From the cell containing the given text, extract its center point as (X, Y) coordinate. 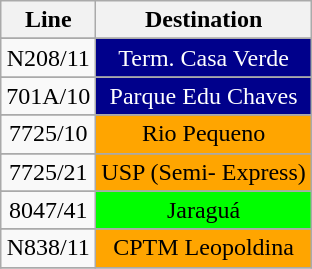
Term. Casa Verde (204, 58)
N838/11 (48, 248)
701A/10 (48, 96)
7725/10 (48, 134)
Line (48, 20)
7725/21 (48, 172)
Destination (204, 20)
CPTM Leopoldina (204, 248)
8047/41 (48, 210)
N208/11 (48, 58)
Rio Pequeno (204, 134)
Jaraguá (204, 210)
Parque Edu Chaves (204, 96)
USP (Semi- Express) (204, 172)
